Return the (X, Y) coordinate for the center point of the cell that contains the specified text.  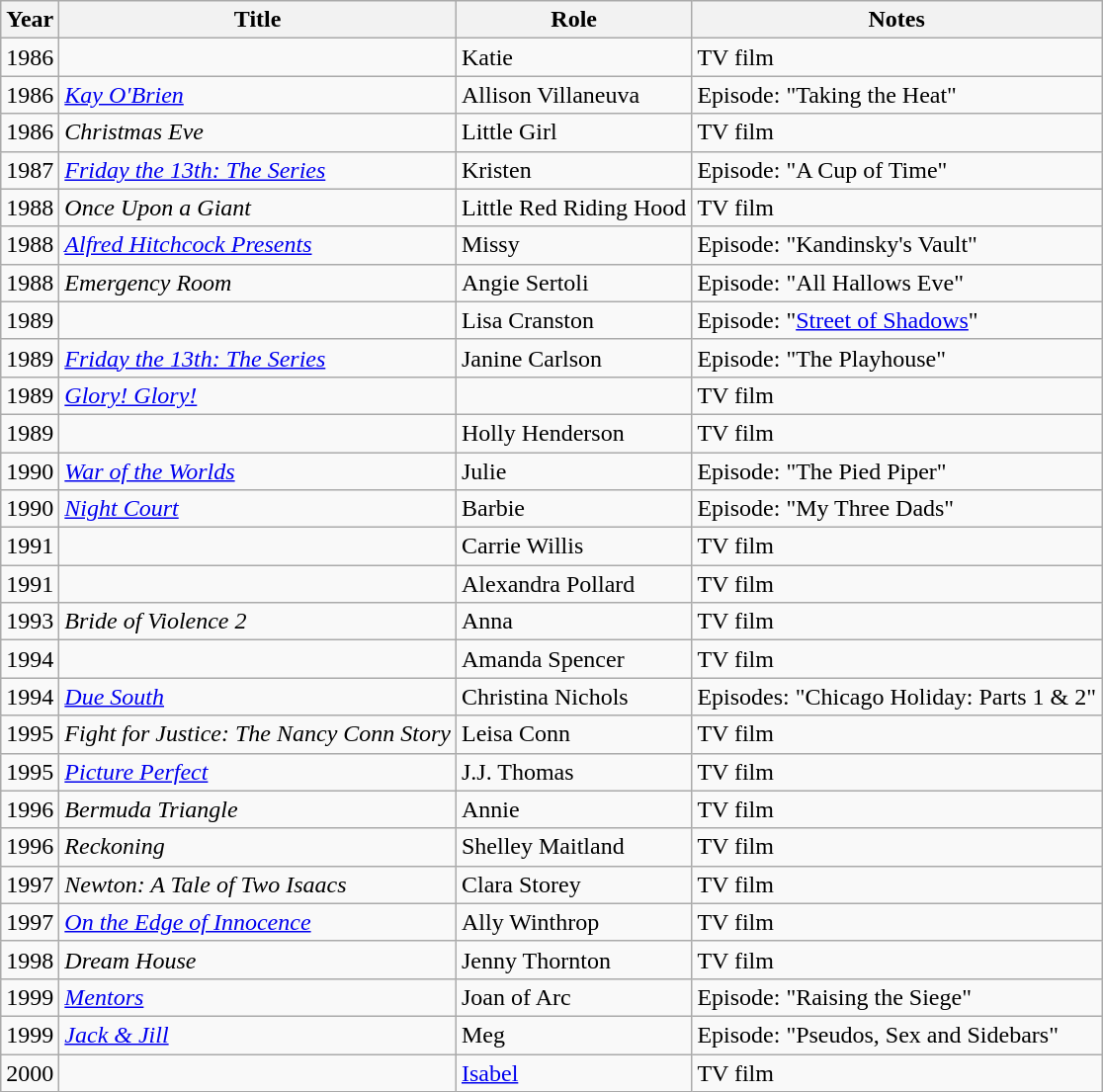
Holly Henderson (573, 433)
Katie (573, 57)
Episode: "Kandinsky's Vault" (897, 245)
Little Red Riding Hood (573, 208)
Anna (573, 622)
Fight for Justice: The Nancy Conn Story (258, 734)
Kristen (573, 170)
1993 (30, 622)
Shelley Maitland (573, 847)
War of the Worlds (258, 471)
Bride of Violence 2 (258, 622)
Angie Sertoli (573, 283)
Christina Nichols (573, 697)
Isabel (573, 1072)
Janine Carlson (573, 358)
Episode: "Taking the Heat" (897, 95)
Leisa Conn (573, 734)
Barbie (573, 509)
Bermuda Triangle (258, 809)
Newton: A Tale of Two Isaacs (258, 884)
J.J. Thomas (573, 772)
Meg (573, 1035)
Episode: "The Pied Piper" (897, 471)
Glory! Glory! (258, 395)
Annie (573, 809)
Episode: "Street of Shadows" (897, 320)
Year (30, 20)
Due South (258, 697)
Lisa Cranston (573, 320)
Episode: "The Playhouse" (897, 358)
Ally Winthrop (573, 922)
Little Girl (573, 132)
Dream House (258, 960)
Episodes: "Chicago Holiday: Parts 1 & 2" (897, 697)
Reckoning (258, 847)
Missy (573, 245)
1987 (30, 170)
Joan of Arc (573, 997)
Role (573, 20)
Julie (573, 471)
Picture Perfect (258, 772)
Alfred Hitchcock Presents (258, 245)
Jack & Jill (258, 1035)
Episode: "Pseudos, Sex and Sidebars" (897, 1035)
2000 (30, 1072)
Episode: "My Three Dads" (897, 509)
Kay O'Brien (258, 95)
Once Upon a Giant (258, 208)
On the Edge of Innocence (258, 922)
Mentors (258, 997)
Amanda Spencer (573, 659)
Night Court (258, 509)
Episode: "All Hallows Eve" (897, 283)
Emergency Room (258, 283)
Notes (897, 20)
1998 (30, 960)
Episode: "A Cup of Time" (897, 170)
Allison Villaneuva (573, 95)
Jenny Thornton (573, 960)
Alexandra Pollard (573, 584)
Title (258, 20)
Clara Storey (573, 884)
Christmas Eve (258, 132)
Episode: "Raising the Siege" (897, 997)
Carrie Willis (573, 546)
